Return the (x, y) coordinate for the center point of the cell that contains the specified text.  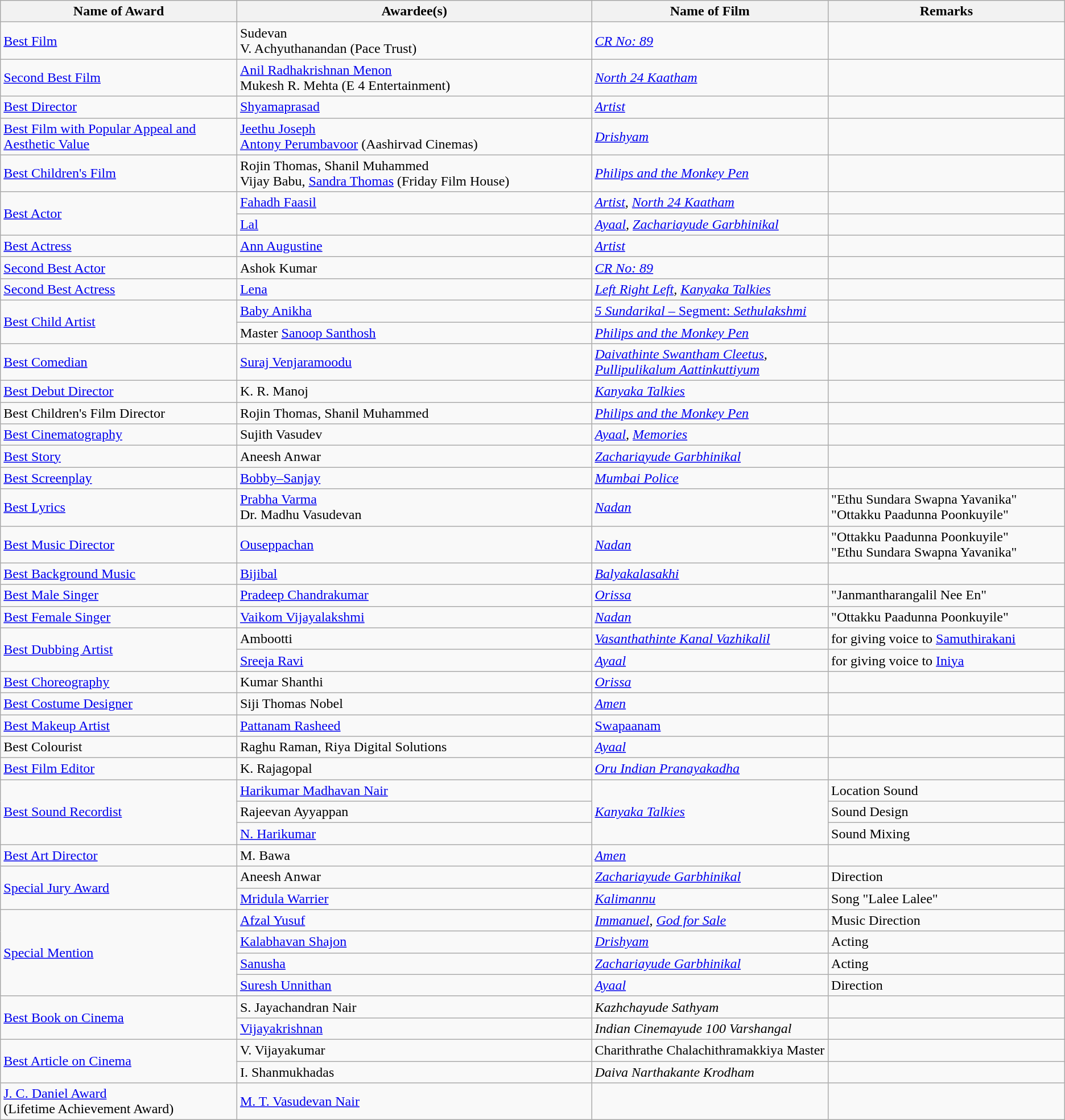
Best Director (119, 107)
Sujith Vasudev (414, 435)
Lena (414, 289)
Raghu Raman, Riya Digital Solutions (414, 747)
Music Direction (947, 920)
Ouseppachan (414, 544)
Anil Radhakrishnan MenonMukesh R. Mehta (E 4 Entertainment) (414, 77)
Kalabhavan Shajon (414, 942)
Sound Mixing (947, 834)
Fahadh Faasil (414, 203)
Suresh Unnithan (414, 985)
Best Male Singer (119, 595)
Afzal Yusuf (414, 920)
Second Best Actress (119, 289)
Vasanthathinte Kanal Vazhikalil (710, 639)
Best Costume Designer (119, 703)
Best Music Director (119, 544)
Bijibal (414, 574)
J. C. Daniel Award(Lifetime Achievement Award) (119, 1102)
Ambootti (414, 639)
Pattanam Rasheed (414, 726)
Name of Film (710, 11)
Daiva Narthakante Krodham (710, 1072)
Rajeevan Ayyappan (414, 812)
Charithrathe Chalachithramakkiya Master (710, 1050)
Bobby–Sanjay (414, 478)
Master Sanoop Santhosh (414, 333)
Best Book on Cinema (119, 1018)
Prabha VarmaDr. Madhu Vasudevan (414, 508)
Best Film Editor (119, 769)
Rojin Thomas, Shanil Muhammed (414, 413)
Special Mention (119, 953)
Harikumar Madhavan Nair (414, 790)
Location Sound (947, 790)
Best Lyrics (119, 508)
Best Debut Director (119, 392)
Best Background Music (119, 574)
Best Child Artist (119, 322)
Best Article on Cinema (119, 1061)
Oru Indian Pranayakadha (710, 769)
5 Sundarikal – Segment: Sethulakshmi (710, 311)
K. R. Manoj (414, 392)
Remarks (947, 11)
Kalimannu (710, 899)
M. T. Vasudevan Nair (414, 1102)
Best Dubbing Artist (119, 649)
Rojin Thomas, Shanil MuhammedVijay Babu, Sandra Thomas (Friday Film House) (414, 173)
Best Female Singer (119, 617)
Best Story (119, 456)
Ayaal, Memories (710, 435)
Awardee(s) (414, 11)
M. Bawa (414, 855)
Best Screenplay (119, 478)
Second Best Actor (119, 267)
for giving voice to Samuthirakani (947, 639)
Best Cinematography (119, 435)
Shyamaprasad (414, 107)
Best Choreography (119, 682)
North 24 Kaatham (710, 77)
"Janmantharangalil Nee En" (947, 595)
Special Jury Award (119, 888)
Second Best Film (119, 77)
Best Actor (119, 213)
Vaikom Vijayalakshmi (414, 617)
"Ethu Sundara Swapna Yavanika""Ottakku Paadunna Poonkuyile" (947, 508)
Best Sound Recordist (119, 812)
"Ottakku Paadunna Poonkuyile""Ethu Sundara Swapna Yavanika" (947, 544)
Sreeja Ravi (414, 660)
Best Children's Film (119, 173)
Song "Lalee Lalee" (947, 899)
Swapaanam (710, 726)
Mumbai Police (710, 478)
Indian Cinemayude 100 Varshangal (710, 1028)
Lal (414, 224)
Siji Thomas Nobel (414, 703)
Balyakalasakhi (710, 574)
K. Rajagopal (414, 769)
Ayaal, Zachariayude Garbhinikal (710, 224)
Jeethu JosephAntony Perumbavoor (Aashirvad Cinemas) (414, 137)
Left Right Left, Kanyaka Talkies (710, 289)
Best Children's Film Director (119, 413)
Sound Design (947, 812)
Best Colourist (119, 747)
Best Art Director (119, 855)
N. Harikumar (414, 834)
Best Actress (119, 246)
Name of Award (119, 11)
Best Makeup Artist (119, 726)
for giving voice to Iniya (947, 660)
Suraj Venjaramoodu (414, 362)
Best Comedian (119, 362)
Vijayakrishnan (414, 1028)
Best Film with Popular Appeal and Aesthetic Value (119, 137)
Kazhchayude Sathyam (710, 1007)
S. Jayachandran Nair (414, 1007)
Daivathinte Swantham Cleetus, Pullipulikalum Aattinkuttiyum (710, 362)
Ann Augustine (414, 246)
Kumar Shanthi (414, 682)
Ashok Kumar (414, 267)
V. Vijayakumar (414, 1050)
"Ottakku Paadunna Poonkuyile" (947, 617)
Pradeep Chandrakumar (414, 595)
Sanusha (414, 963)
Best Film (119, 41)
Baby Anikha (414, 311)
SudevanV. Achyuthanandan (Pace Trust) (414, 41)
I. Shanmukhadas (414, 1072)
Artist, North 24 Kaatham (710, 203)
Mridula Warrier (414, 899)
Immanuel, God for Sale (710, 920)
